From the cell containing the given text, extract its center point as [x, y] coordinate. 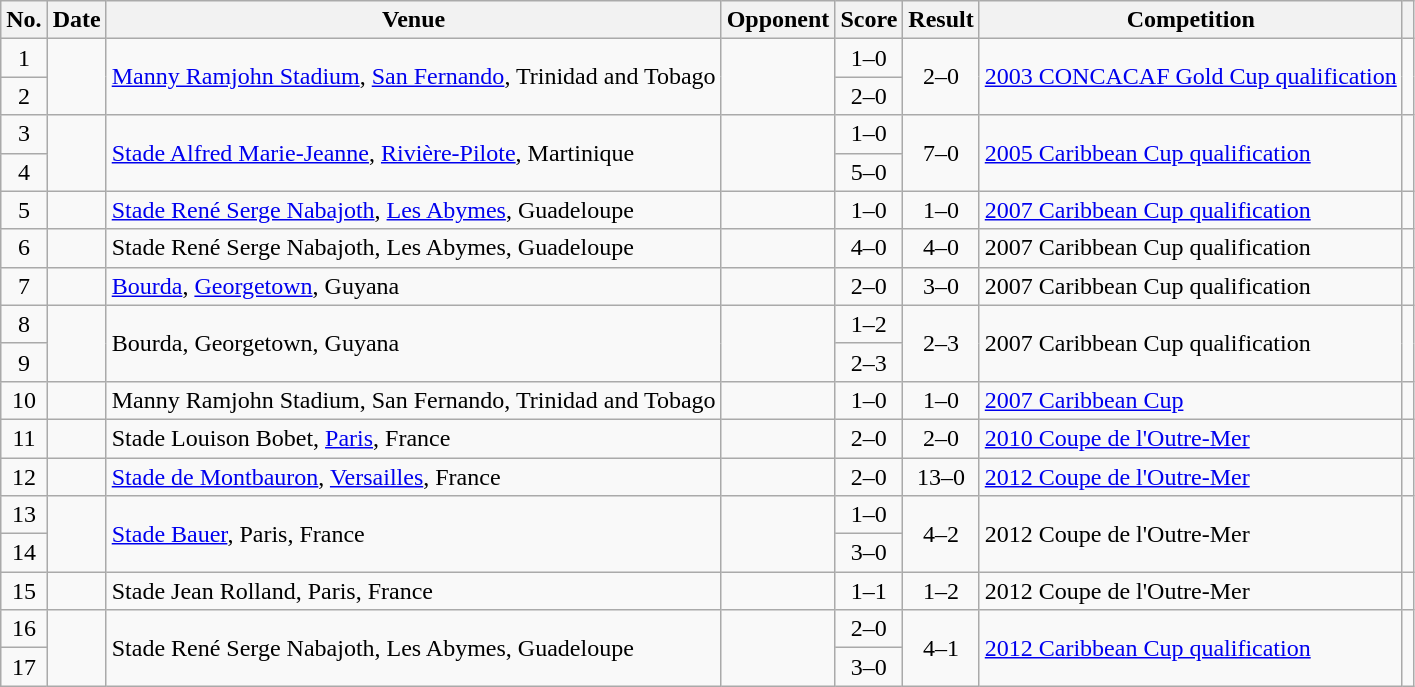
5–0 [869, 172]
1–1 [869, 591]
Stade de Montbauron, Versailles, France [414, 477]
17 [24, 667]
Date [76, 20]
4–2 [941, 534]
Stade Alfred Marie-Jeanne, Rivière-Pilote, Martinique [414, 153]
Score [869, 20]
Stade Louison Bobet, Paris, France [414, 438]
Opponent [778, 20]
7–0 [941, 153]
16 [24, 629]
Competition [1190, 20]
14 [24, 553]
11 [24, 438]
4 [24, 172]
Venue [414, 20]
Result [941, 20]
2005 Caribbean Cup qualification [1190, 153]
5 [24, 210]
2 [24, 96]
2003 CONCACAF Gold Cup qualification [1190, 77]
4–1 [941, 648]
15 [24, 591]
6 [24, 248]
10 [24, 400]
2012 Caribbean Cup qualification [1190, 648]
1 [24, 58]
2007 Caribbean Cup [1190, 400]
Stade Jean Rolland, Paris, France [414, 591]
Stade Bauer, Paris, France [414, 534]
12 [24, 477]
9 [24, 362]
13 [24, 515]
13–0 [941, 477]
8 [24, 324]
2010 Coupe de l'Outre-Mer [1190, 438]
3 [24, 134]
7 [24, 286]
No. [24, 20]
